Find where the given text appears and provide that cell's center as [x, y] coordinate. 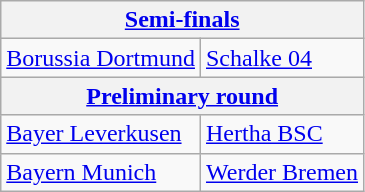
Preliminary round [182, 96]
Hertha BSC [282, 134]
Werder Bremen [282, 172]
Schalke 04 [282, 58]
Borussia Dortmund [101, 58]
Bayern Munich [101, 172]
Bayer Leverkusen [101, 134]
Semi-finals [182, 20]
